Locate the cell with the specified text and output its (X, Y) center coordinate. 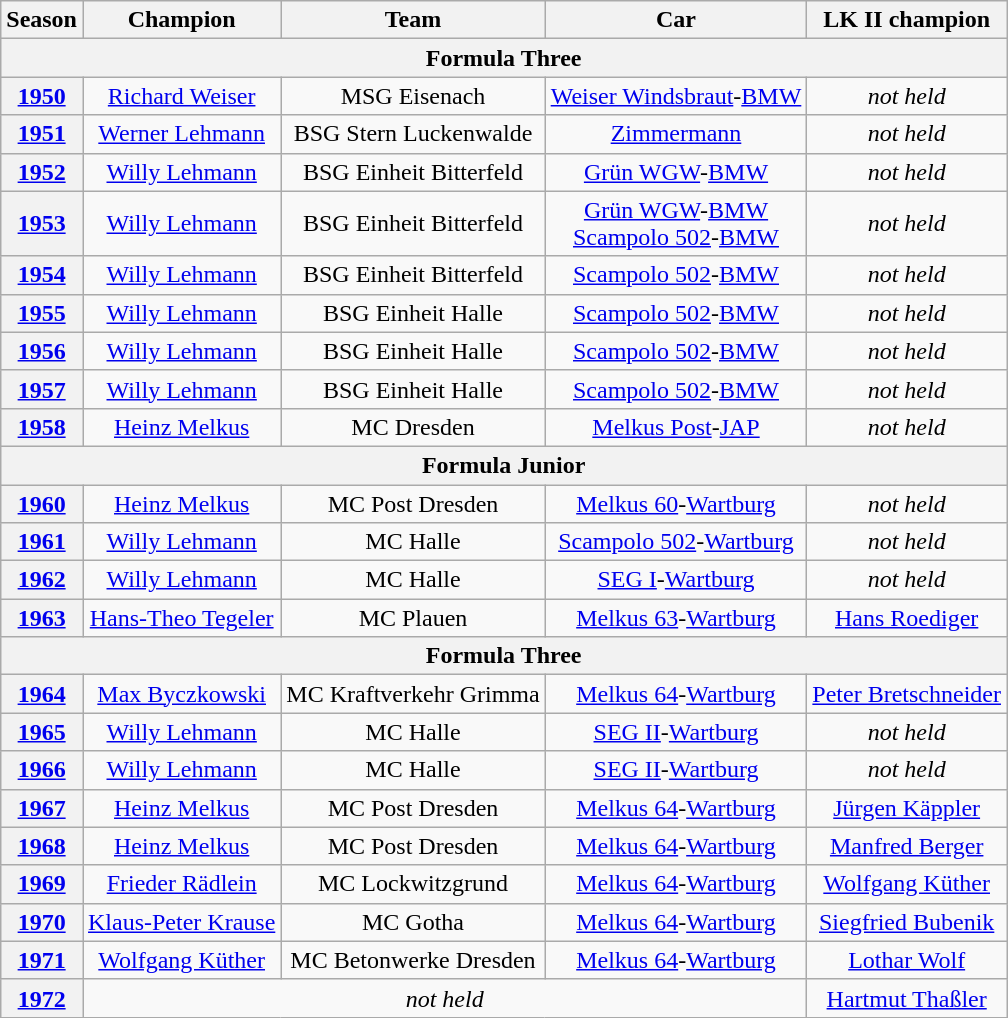
Richard Weiser (181, 96)
Melkus 60-Wartburg (676, 503)
Melkus Post-JAP (676, 427)
1963 (42, 618)
MC Dresden (413, 427)
1969 (42, 884)
1961 (42, 542)
Melkus 63-Wartburg (676, 618)
1958 (42, 427)
1970 (42, 922)
1964 (42, 694)
1965 (42, 732)
1952 (42, 172)
Manfred Berger (907, 846)
Grün WGW-BMWScampolo 502-BMW (676, 224)
Peter Bretschneider (907, 694)
Car (676, 20)
MC Betonwerke Dresden (413, 960)
LK II champion (907, 20)
Team (413, 20)
MC Lockwitzgrund (413, 884)
Hans-Theo Tegeler (181, 618)
MC Kraftverkehr Grimma (413, 694)
1956 (42, 351)
Siegfried Bubenik (907, 922)
BSG Stern Luckenwalde (413, 134)
1972 (42, 998)
Frieder Rädlein (181, 884)
1971 (42, 960)
1954 (42, 275)
Formula Junior (504, 465)
1968 (42, 846)
Lothar Wolf (907, 960)
1953 (42, 224)
SEG I-Wartburg (676, 580)
1957 (42, 389)
MC Gotha (413, 922)
Champion (181, 20)
Hans Roediger (907, 618)
1960 (42, 503)
1962 (42, 580)
Zimmermann (676, 134)
MC Plauen (413, 618)
1955 (42, 313)
Max Byczkowski (181, 694)
1967 (42, 808)
Klaus-Peter Krause (181, 922)
Werner Lehmann (181, 134)
1966 (42, 770)
Grün WGW-BMW (676, 172)
MSG Eisenach (413, 96)
Scampolo 502-Wartburg (676, 542)
Hartmut Thaßler (907, 998)
Season (42, 20)
Weiser Windsbraut-BMW (676, 96)
1951 (42, 134)
1950 (42, 96)
Jürgen Käppler (907, 808)
